Locate the cell with the specified text and output its [x, y] center coordinate. 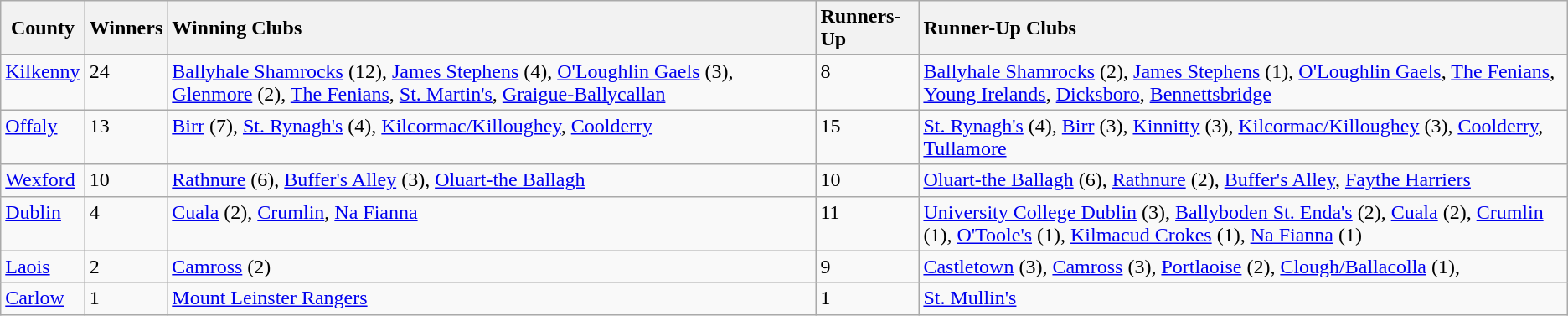
Runners-Up [868, 28]
St. Mullin's [1243, 298]
Ballyhale Shamrocks (2), James Stephens (1), O'Loughlin Gaels, The Fenians, Young Irelands, Dicksboro, Bennettsbridge [1243, 82]
2 [126, 267]
Camross (2) [492, 267]
4 [126, 223]
Dublin [43, 223]
Wexford [43, 180]
Mount Leinster Rangers [492, 298]
Birr (7), St. Rynagh's (4), Kilcormac/Killoughey, Coolderry [492, 137]
15 [868, 137]
Winners [126, 28]
St. Rynagh's (4), Birr (3), Kinnitty (3), Kilcormac/Killoughey (3), Coolderry, Tullamore [1243, 137]
Offaly [43, 137]
Rathnure (6), Buffer's Alley (3), Oluart-the Ballagh [492, 180]
County [43, 28]
Cuala (2), Crumlin, Na Fianna [492, 223]
Kilkenny [43, 82]
Laois [43, 267]
13 [126, 137]
Ballyhale Shamrocks (12), James Stephens (4), O'Loughlin Gaels (3), Glenmore (2), The Fenians, St. Martin's, Graigue-Ballycallan [492, 82]
9 [868, 267]
Oluart-the Ballagh (6), Rathnure (2), Buffer's Alley, Faythe Harriers [1243, 180]
Castletown (3), Camross (3), Portlaoise (2), Clough/Ballacolla (1), [1243, 267]
Runner-Up Clubs [1243, 28]
8 [868, 82]
11 [868, 223]
Winning Clubs [492, 28]
Carlow [43, 298]
24 [126, 82]
University College Dublin (3), Ballyboden St. Enda's (2), Cuala (2), Crumlin (1), O'Toole's (1), Kilmacud Crokes (1), Na Fianna (1) [1243, 223]
